For the text-containing cell, return its midpoint in [x, y] coordinate format. 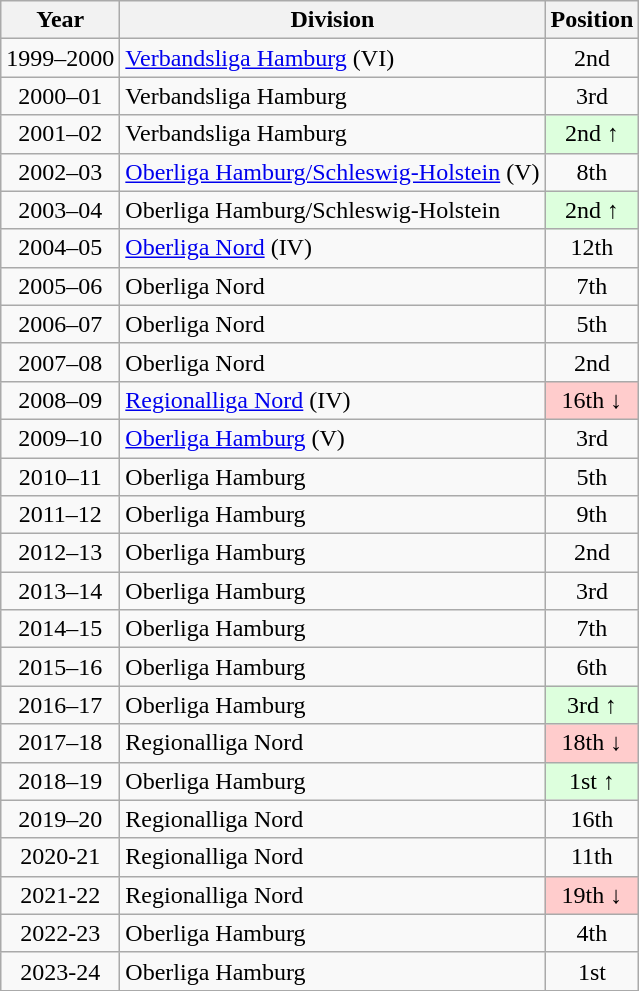
19th ↓ [592, 895]
2015–16 [60, 667]
4th [592, 933]
2020-21 [60, 857]
2022-23 [60, 933]
2000–01 [60, 96]
Oberliga Nord (IV) [332, 248]
2005–06 [60, 286]
2013–14 [60, 591]
Year [60, 20]
9th [592, 515]
Position [592, 20]
2017–18 [60, 743]
8th [592, 172]
2003–04 [60, 210]
1999–2000 [60, 58]
Oberliga Hamburg/Schleswig-Holstein [332, 210]
18th ↓ [592, 743]
16th [592, 819]
16th ↓ [592, 400]
Regionalliga Nord (IV) [332, 400]
2006–07 [60, 324]
2007–08 [60, 362]
2002–03 [60, 172]
2019–20 [60, 819]
2011–12 [60, 515]
11th [592, 857]
2009–10 [60, 438]
2012–13 [60, 553]
1st ↑ [592, 781]
2010–11 [60, 477]
Verbandsliga Hamburg (VI) [332, 58]
1st [592, 971]
2021-22 [60, 895]
6th [592, 667]
Oberliga Hamburg (V) [332, 438]
12th [592, 248]
2023-24 [60, 971]
3rd ↑ [592, 705]
2018–19 [60, 781]
2004–05 [60, 248]
2008–09 [60, 400]
Oberliga Hamburg/Schleswig-Holstein (V) [332, 172]
2016–17 [60, 705]
Division [332, 20]
2001–02 [60, 134]
2014–15 [60, 629]
